Detect which cell encompasses the target text, then output its (x, y) center coordinate. 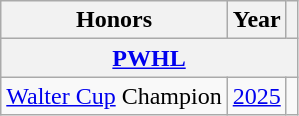
Year (256, 20)
2025 (256, 96)
Walter Cup Champion (114, 96)
PWHL (150, 58)
Honors (114, 20)
